Pinpoint the cell where the given text exists, returning its (x, y) midpoint coordinate. 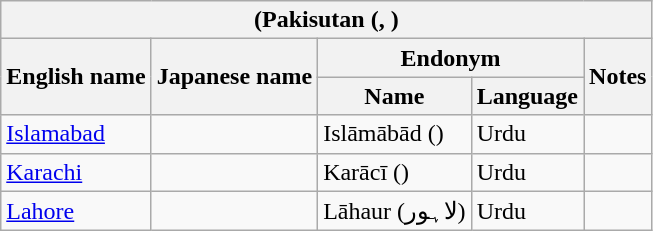
English name (76, 77)
Name (395, 96)
Endonym (451, 58)
Notes (618, 77)
Japanese name (234, 77)
Language (527, 96)
Lāhaur (لاہور) (395, 211)
Islamabad (76, 134)
Karachi (76, 172)
Lahore (76, 211)
(Pakisutan (, ) (326, 20)
Islāmābād () (395, 134)
Karācī () (395, 172)
